Locate the cell with the specified text and output its [X, Y] center coordinate. 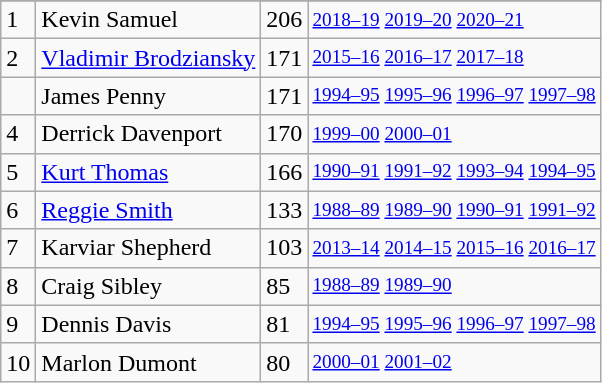
2015–16 2016–17 2017–18 [454, 58]
7 [18, 248]
Craig Sibley [148, 286]
5 [18, 172]
1988–89 1989–90 [454, 286]
133 [284, 210]
2000–01 2001–02 [454, 362]
10 [18, 362]
Reggie Smith [148, 210]
166 [284, 172]
Karviar Shepherd [148, 248]
1988–89 1989–90 1990–91 1991–92 [454, 210]
1 [18, 20]
Marlon Dumont [148, 362]
85 [284, 286]
Kurt Thomas [148, 172]
8 [18, 286]
Dennis Davis [148, 324]
170 [284, 134]
1999–00 2000–01 [454, 134]
James Penny [148, 96]
81 [284, 324]
6 [18, 210]
2018–19 2019–20 2020–21 [454, 20]
206 [284, 20]
Kevin Samuel [148, 20]
1990–91 1991–92 1993–94 1994–95 [454, 172]
103 [284, 248]
80 [284, 362]
4 [18, 134]
9 [18, 324]
Vladimir Brodziansky [148, 58]
2 [18, 58]
2013–14 2014–15 2015–16 2016–17 [454, 248]
Derrick Davenport [148, 134]
